Search for the cell housing the specified text and yield its [x, y] center coordinate. 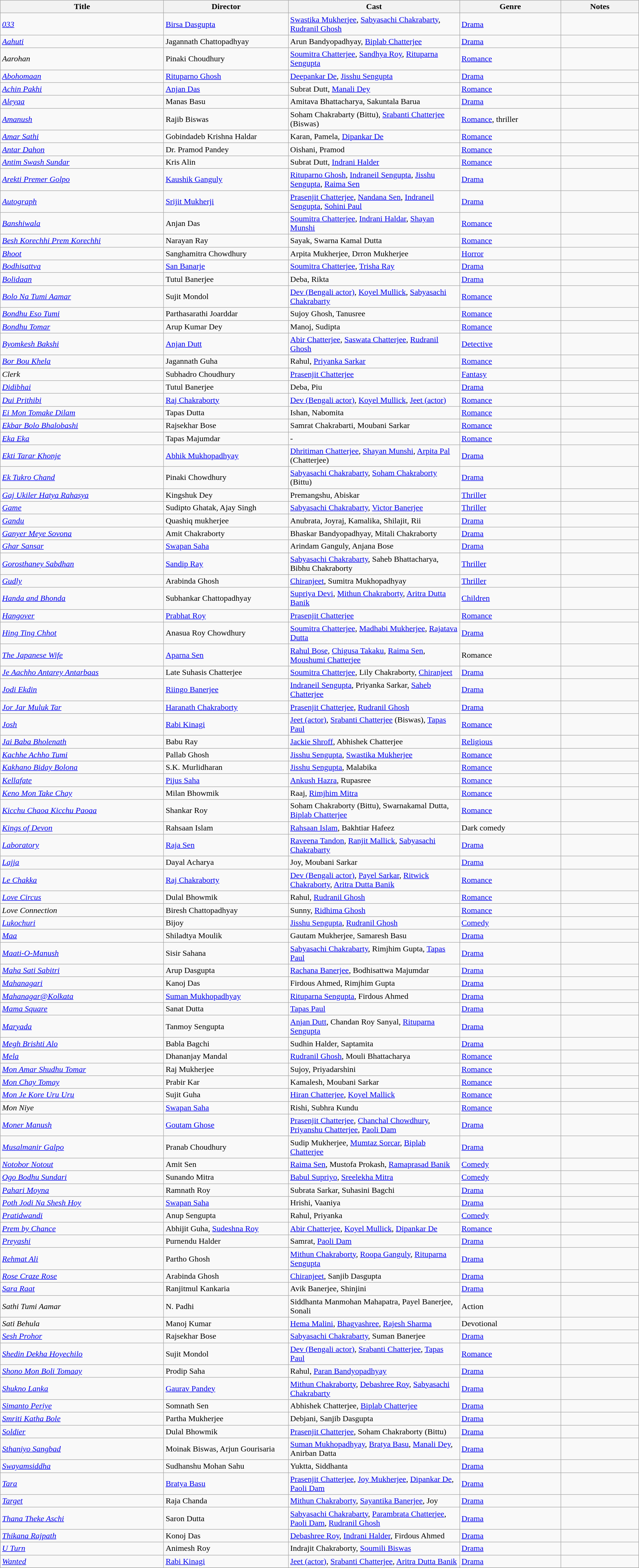
Sesh Prohor [82, 1336]
Shiladtya Moulik [226, 936]
U Turn [82, 1548]
Dark comedy [510, 828]
Soumitra Chatterjee, Indrani Haldar, Shayan Munshi [374, 224]
Laboratory [82, 845]
Devotional [510, 1324]
Deba, Piu [374, 387]
Rahul, Priyanka Sarkar [374, 361]
Siddhanta Manmohan Mahapatra, Payel Banerjee, Sonali [374, 1306]
Samrat Chakrabarti, Moubani Sarkar [374, 425]
Hing Ting Chhot [82, 633]
Ishan, Nabomita [374, 413]
Jeet (actor), Srabanti Chatterjee (Biswas), Tapas Paul [374, 725]
Rajib Biswas [226, 119]
Sujoy Ghosh, Tanusree [374, 314]
Rose Craze Rose [82, 1276]
Raj Mukherjee [226, 1069]
Dev (Bengali actor), Koyel Mullick, Sabyasachi Chakrabarty [374, 296]
Sabyasachi Chakrabarty, Saheb Bhattacharya, Bibhu Chakraborty [374, 564]
Moinak Biswas, Arjun Gourisaria [226, 1449]
Ei Mon Tomake Dilam [82, 413]
Kingshuk Dey [226, 495]
Rahul, Priyanka [374, 1216]
Soumitra Chatterjee, Lily Chakraborty, Chiranjeet [374, 672]
Late Suhasis Chatterjee [226, 672]
Quashiq mukherjee [226, 521]
Pahari Moyna [82, 1190]
Sunando Mitra [226, 1177]
- [374, 438]
Bolidaan [82, 279]
Banshiwala [82, 224]
Smriti Katha Bole [82, 1418]
Kachhe Achho Tumi [82, 755]
Narayan Ray [226, 241]
Mithun Chakraborty, Sayantika Banerjee, Joy [374, 1501]
Tapas Dutta [226, 413]
Manoj Kumar [226, 1324]
San Banarje [226, 266]
Prabir Kar [226, 1082]
Riingo Banerjee [226, 690]
Manoj, Sudipta [374, 327]
Sathi Tumi Aamar [82, 1306]
Debjani, Sanjib Dasgupta [374, 1418]
Abhik Mukhopadhyay [226, 456]
Pinaki Choudhury [226, 59]
Hrishi, Vaaniya [374, 1203]
Raima Sen, Mustofa Prokash, Ramaprasad Banik [374, 1164]
Prasenjit Chatterjee, Chanchal Chowdhury, Priyanshu Chatterjee, Paoli Dam [374, 1125]
Oishani, Pramod [374, 149]
Tanmoy Sengupta [226, 1026]
Genre [510, 7]
Sabyasachi Chakrabarty, Rimjhim Gupta, Tapas Paul [374, 953]
Arekti Premer Golpo [82, 179]
Religious [510, 742]
Wanted [82, 1561]
Bolo Na Tumi Aamar [82, 296]
Thikana Rajpath [82, 1536]
Bor Bou Khela [82, 361]
N. Padhi [226, 1306]
Indraneil Sengupta, Priyanka Sarkar, Saheb Chatterjee [374, 690]
Ankush Hazra, Rupasree [374, 780]
Bhaskar Bandyopadhyay, Mitali Chakraborty [374, 533]
Maa [82, 936]
Jisshu Sengupta, Swastika Mukherjee [374, 755]
Soumitra Chatterjee, Sandhya Roy, Rituparna Sengupta [374, 59]
Sabyasachi Chakrabarty, Parambrata Chatterjee, Paoli Dam, Rudranil Ghosh [374, 1518]
Dev (Bengali actor), Koyel Mullick, Jeet (actor) [374, 400]
Prasenjit Chatterjee, Nandana Sen, Indraneil Sengupta, Sohini Paul [374, 201]
Bratya Basu [226, 1484]
Dhananjay Mandal [226, 1056]
Subrata Sarkar, Suhasini Bagchi [374, 1190]
Gautam Mukherjee, Samaresh Basu [374, 936]
Joy, Moubani Sarkar [374, 862]
Kaushik Ganguly [226, 179]
Raja Sen [226, 845]
Ghar Sansar [82, 546]
Abir Chatterjee, Koyel Mullick, Dipankar De [374, 1229]
Debashree Roy, Indrani Halder, Firdous Ahmed [374, 1536]
Mon Amar Shudhu Tomar [82, 1069]
Antar Dahon [82, 149]
Prodip Saha [226, 1371]
Prasenjit Chatterjee, Joy Mukherjee, Dipankar De, Paoli Dam [374, 1484]
Abohomaan [82, 76]
Bijoy [226, 923]
Dayal Acharya [226, 862]
Sujit Guha [226, 1095]
Anasua Roy Chowdhury [226, 633]
Rahul, Paran Bandyopadhyay [374, 1371]
Arindam Ganguly, Anjana Bose [374, 546]
Mela [82, 1056]
Ranjitmul Kankaria [226, 1289]
Sabyasachi Chakrabarty, Soham Chakraborty (Bittu) [374, 478]
Prasenjit Chatterjee, Soham Chakraborty (Bittu) [374, 1432]
Sunny, Ridhima Ghosh [374, 910]
Raja Chanda [226, 1501]
Karan, Pamela, Dipankar De [374, 136]
Suman Mukhopadhyay, Bratya Basu, Manali Dey, Anirban Datta [374, 1449]
Pijus Saha [226, 780]
Horror [510, 254]
Pallab Ghosh [226, 755]
Love Connection [82, 910]
Partho Ghosh [226, 1259]
Dr. Pramod Pandey [226, 149]
Title [82, 7]
Shedin Dekha Hoyechilo [82, 1354]
Soumitra Chatterjee, Madhabi Mukherjee, Rajatava Dutta [374, 633]
Mon Je Kore Uru Uru [82, 1095]
Shono Mon Boli Tomaay [82, 1371]
Besh Korechhi Prem Korechhi [82, 241]
Ramnath Roy [226, 1190]
Birsa Dasgupta [226, 24]
Cast [374, 7]
Target [82, 1501]
Sara Raat [82, 1289]
Bondhu Tomar [82, 327]
Dhritiman Chatterjee, Shayan Munshi, Arpita Pal (Chatterjee) [374, 456]
Rahul, Rudranil Ghosh [374, 897]
Biresh Chattopadhyay [226, 910]
Kanoj Das [226, 983]
Jisshu Sengupta, Rudranil Ghosh [374, 923]
Rehmat Ali [82, 1259]
Yuktta, Siddhanta [374, 1466]
Gaurav Pandey [226, 1388]
Tapas Paul [374, 1009]
Amanush [82, 119]
Suman Mukhopadhyay [226, 996]
Keno Mon Take Chay [82, 793]
Purnendu Halder [226, 1241]
Jagannath Guha [226, 361]
Sati Behula [82, 1324]
Manas Basu [226, 102]
Sanghamitra Chowdhury [226, 254]
Byomkesh Bakshi [82, 344]
Partha Mukherjee [226, 1418]
Sudipto Ghatak, Ajay Singh [226, 508]
Sabyasachi Chakrabarty, Victor Banerjee [374, 508]
Thana Theke Aschi [82, 1518]
Subhankar Chattopadhyay [226, 598]
Kakhano Biday Bolona [82, 767]
Pinaki Chowdhury [226, 478]
Sudhin Halder, Saptamita [374, 1044]
Rishi, Subhra Kundu [374, 1108]
Amit Chakraborty [226, 533]
Aleyaa [82, 102]
Firdous Ahmed, Rimjhim Gupta [374, 983]
Sayak, Swarna Kamal Dutta [374, 241]
Milan Bhowmik [226, 793]
Babla Bagchi [226, 1044]
Subrat Dutt, Indrani Halder [374, 162]
Dev (Bengali actor), Payel Sarkar, Ritwick Chakraborty, Aritra Dutta Banik [374, 880]
Simanto Periye [82, 1406]
Babul Supriyo, Sreelekha Mitra [374, 1177]
Kamalesh, Moubani Sarkar [374, 1082]
Subrat Dutt, Manali Dey [374, 89]
Clerk [82, 374]
Sujoy, Priyadarshini [374, 1069]
Rudranil Ghosh, Mouli Bhattacharya [374, 1056]
Jackie Shroff, Abhishek Chatterjee [374, 742]
Director [226, 7]
Lukochuri [82, 923]
Aparna Sen [226, 655]
Gobindadeb Krishna Haldar [226, 136]
Amitava Bhattacharya, Sakuntala Barua [374, 102]
Deepankar De, Jisshu Sengupta [374, 76]
Babu Ray [226, 742]
Swastika Mukherjee, Sabyasachi Chakrabarty, Rudranil Ghosh [374, 24]
Jai Baba Bholenath [82, 742]
Raaj, Rimjhim Mitra [374, 793]
Prabhat Roy [226, 616]
S.K. Murlidharan [226, 767]
Musalmanir Galpo [82, 1147]
Rachana Banerjee, Bodhisattwa Majumdar [374, 971]
Autograph [82, 201]
Mon Chay Tomay [82, 1082]
Lajja [82, 862]
Fantasy [510, 374]
Tapas Majumdar [226, 438]
Action [510, 1306]
Maryada [82, 1026]
Abhishek Chatterjee, Biplab Chatterjee [374, 1406]
Indrajit Chakraborty, Soumili Biswas [374, 1548]
Prasenjit Chatterjee, Rudranil Ghosh [374, 707]
Gorosthaney Sabdhan [82, 564]
Eka Eka [82, 438]
Premangshu, Abiskar [374, 495]
Ekbar Bolo Bhalobashi [82, 425]
Megh Brishti Alo [82, 1044]
Didibhai [82, 387]
Rituparno Ghosh [226, 76]
Supriya Devi, Mithun Chakraborty, Aritra Dutta Banik [374, 598]
Gaj Ukiler Hatya Rahasya [82, 495]
Jagannath Chattopadhyay [226, 41]
Animesh Roy [226, 1548]
Mahanagari [82, 983]
Amit Sen [226, 1164]
Rituparno Ghosh, Indraneil Sengupta, Jisshu Sengupta, Raima Sen [374, 179]
Gandu [82, 521]
Mithun Chakraborty, Roopa Ganguly, Rituparna Sengupta [374, 1259]
Rahul Bose, Chigusa Takaku, Raima Sen, Moushumi Chatterjee [374, 655]
Shankar Roy [226, 810]
Arup Kumar Dey [226, 327]
Mon Niye [82, 1108]
Dev (Bengali actor), Srabanti Chatterjee, Tapas Paul [374, 1354]
Poth Jodi Na Shesh Hoy [82, 1203]
Abir Chatterjee, Saswata Chatterjee, Rudranil Ghosh [374, 344]
Haranath Chakraborty [226, 707]
Mama Square [82, 1009]
Shukno Lanka [82, 1388]
Anjan Dutt [226, 344]
Sabyasachi Chakrabarty, Suman Banerjee [374, 1336]
Somnath Sen [226, 1406]
Game [82, 508]
Soldier [82, 1432]
Ek Tukro Chand [82, 478]
Parthasarathi Joarddar [226, 314]
Preyashi [82, 1241]
Pranab Choudhury [226, 1147]
Soumitra Chatterjee, Trisha Ray [374, 266]
Sudip Mukherjee, Mumtaz Sorcar, Biplab Chatterjee [374, 1147]
Prem by Chance [82, 1229]
Romance, thriller [510, 119]
Dui Prithibi [82, 400]
Ekti Tarar Khonje [82, 456]
Amar Sathi [82, 136]
The Japanese Wife [82, 655]
Sanat Dutta [226, 1009]
Mahanagar@Kolkata [82, 996]
Bondhu Eso Tumi [82, 314]
Sisir Sahana [226, 953]
Deba, Rikta [374, 279]
Anjan Dutt, Chandan Roy Sanyal, Rituparna Sengupta [374, 1026]
Raveena Tandon, Ranjit Mallick, Sabyasachi Chakrabarty [374, 845]
Gudly [82, 581]
Rituparna Sengupta, Firdous Ahmed [374, 996]
Chiranjeet, Sanjib Dasgupta [374, 1276]
Anubrata, Joyraj, Kamalika, Shilajit, Rii [374, 521]
Maha Sati Sabitri [82, 971]
Kris Alin [226, 162]
Aarohan [82, 59]
Arpita Mukherjee, Drron Mukherjee [374, 254]
Rahsaan Islam, Bakhtiar Hafeez [374, 828]
Jisshu Sengupta, Malabika [374, 767]
Tara [82, 1484]
Bodhisattva [82, 266]
Soham Chakrabarty (Bittu), Srabanti Chatterjee (Biswas) [374, 119]
Chiranjeet, Sumitra Mukhopadhyay [374, 581]
Sthaniyo Sangbad [82, 1449]
Pratidwandi [82, 1216]
Srijit Mukherji [226, 201]
Mithun Chakraborty, Debashree Roy, Sabyasachi Chakrabarty [374, 1388]
Samrat, Paoli Dam [374, 1241]
Kings of Devon [82, 828]
Kicchu Chaoa Kicchu Paoaa [82, 810]
Sudhanshu Mohan Sahu [226, 1466]
Moner Manush [82, 1125]
033 [82, 24]
Maati-O-Manush [82, 953]
Soham Chakraborty (Bittu), Swarnakamal Dutta, Biplab Chatterjee [374, 810]
Anup Sengupta [226, 1216]
Le Chakka [82, 880]
Sandip Ray [226, 564]
Arup Dasgupta [226, 971]
Jodi Ekdin [82, 690]
Detective [510, 344]
Hangover [82, 616]
Josh [82, 725]
Konoj Das [226, 1536]
Jor Jar Muluk Tar [82, 707]
Subhadro Choudhury [226, 374]
Handa and Bhonda [82, 598]
Kellafate [82, 780]
Aahuti [82, 41]
Rahsaan Islam [226, 828]
Je Aachho Antarey Antarbaas [82, 672]
Children [510, 598]
Notes [600, 7]
Notobor Notout [82, 1164]
Abhijit Guha, Sudeshna Roy [226, 1229]
Love Circus [82, 897]
Bhoot [82, 254]
Jeet (actor), Srabanti Chatterjee, Aritra Dutta Banik [374, 1561]
Antim Swash Sundar [82, 162]
Hiran Chatterjee, Koyel Mallick [374, 1095]
Goutam Ghose [226, 1125]
Ogo Bodhu Sundari [82, 1177]
Swayamsiddha [82, 1466]
Avik Banerjee, Shinjini [374, 1289]
Hema Malini, Bhagyashree, Rajesh Sharma [374, 1324]
Saron Dutta [226, 1518]
Ganyer Meye Sovona [82, 533]
Arun Bandyopadhyay, Biplab Chatterjee [374, 41]
Achin Pakhi [82, 89]
